Provide the (x, y) coordinate of the cell's center where the given text is located.  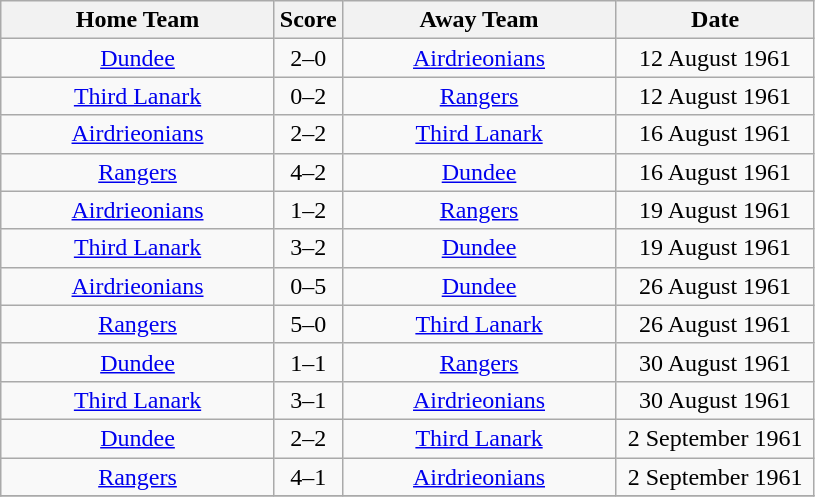
2–0 (308, 58)
Date (716, 20)
5–0 (308, 324)
Away Team (479, 20)
0–5 (308, 286)
Score (308, 20)
3–2 (308, 248)
1–2 (308, 210)
0–2 (308, 96)
3–1 (308, 400)
Home Team (138, 20)
4–1 (308, 477)
4–2 (308, 172)
1–1 (308, 362)
